From the cell containing the given text, extract its center point as (X, Y) coordinate. 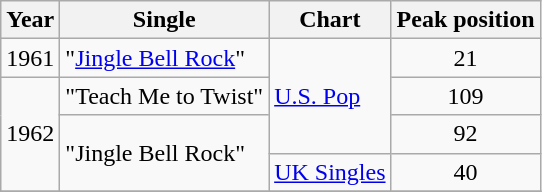
21 (466, 58)
Year (30, 20)
UK Singles (330, 172)
40 (466, 172)
Single (164, 20)
"Teach Me to Twist" (164, 96)
109 (466, 96)
1961 (30, 58)
U.S. Pop (330, 96)
Peak position (466, 20)
Chart (330, 20)
92 (466, 134)
1962 (30, 134)
